Search for the cell housing the specified text and yield its [x, y] center coordinate. 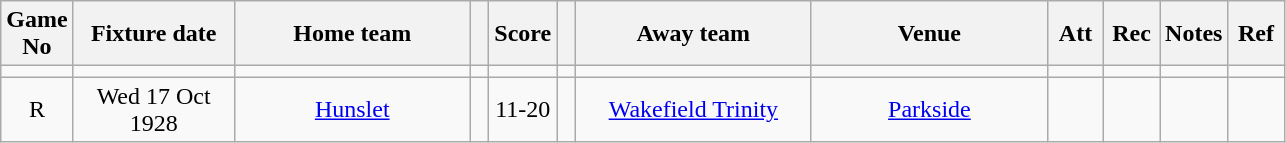
Parkside [929, 110]
Home team [352, 34]
Game No [37, 34]
Ref [1256, 34]
Score [523, 34]
Hunslet [352, 110]
Away team [693, 34]
Wakefield Trinity [693, 110]
Att [1075, 34]
Venue [929, 34]
Rec [1132, 34]
Wed 17 Oct 1928 [154, 110]
Fixture date [154, 34]
R [37, 110]
11-20 [523, 110]
Notes [1194, 34]
